Pinpoint the cell where the given text exists, returning its [x, y] midpoint coordinate. 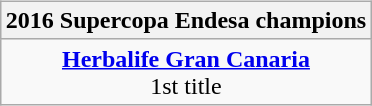
Herbalife Gran Canaria1st title [186, 72]
2016 Supercopa Endesa champions [186, 20]
